Pinpoint the cell where the given text exists, returning its (x, y) midpoint coordinate. 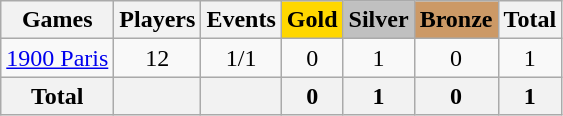
Events (241, 20)
1/1 (241, 58)
Silver (378, 20)
1900 Paris (58, 58)
Gold (312, 20)
Bronze (456, 20)
Players (158, 20)
Games (58, 20)
12 (158, 58)
